Return the (x, y) coordinate for the center point of the cell that contains the specified text.  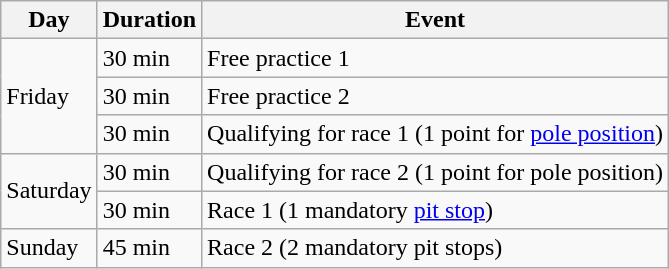
Sunday (49, 248)
Qualifying for race 1 (1 point for pole position) (436, 134)
Qualifying for race 2 (1 point for pole position) (436, 172)
Race 1 (1 mandatory pit stop) (436, 210)
Race 2 (2 mandatory pit stops) (436, 248)
45 min (149, 248)
Duration (149, 20)
Free practice 1 (436, 58)
Free practice 2 (436, 96)
Day (49, 20)
Saturday (49, 191)
Friday (49, 96)
Event (436, 20)
